Capture the cell that displays the provided text and extract its [X, Y] central coordinate. 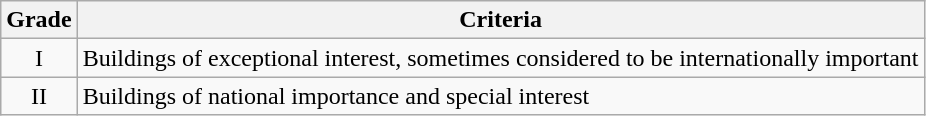
Criteria [500, 20]
II [39, 96]
Buildings of national importance and special interest [500, 96]
Buildings of exceptional interest, sometimes considered to be internationally important [500, 58]
Grade [39, 20]
I [39, 58]
